Find where the given text appears and provide that cell's center as [x, y] coordinate. 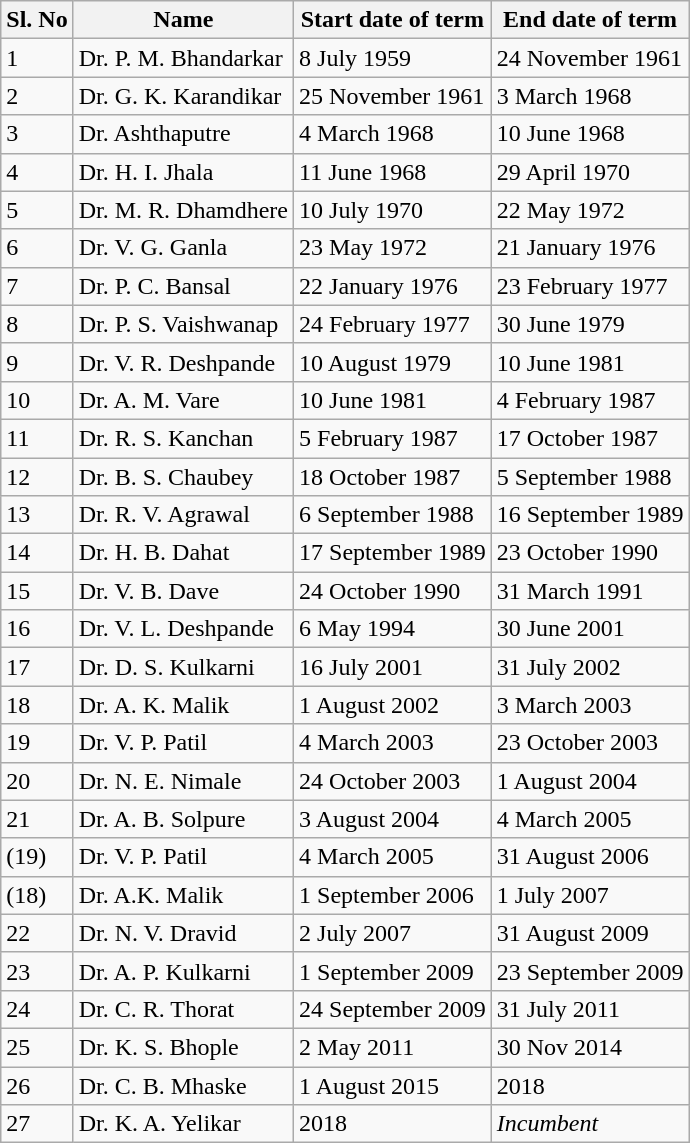
24 [37, 1009]
Dr. N. E. Nimale [183, 781]
23 October 1990 [590, 553]
24 November 1961 [590, 58]
22 January 1976 [393, 286]
Dr. V. L. Deshpande [183, 629]
29 April 1970 [590, 172]
25 November 1961 [393, 96]
Dr. R. V. Agrawal [183, 515]
1 August 2004 [590, 781]
8 [37, 324]
22 May 1972 [590, 210]
25 [37, 1047]
17 September 1989 [393, 553]
23 February 1977 [590, 286]
Dr. V. R. Deshpande [183, 362]
Dr. C. B. Mhaske [183, 1085]
3 August 2004 [393, 819]
31 March 1991 [590, 591]
24 September 2009 [393, 1009]
27 [37, 1124]
4 [37, 172]
Dr. D. S. Kulkarni [183, 667]
(18) [37, 895]
16 [37, 629]
Dr. A. M. Vare [183, 400]
8 July 1959 [393, 58]
13 [37, 515]
Dr. Ashthaputre [183, 134]
21 [37, 819]
5 February 1987 [393, 438]
30 June 2001 [590, 629]
Dr. B. S. Chaubey [183, 477]
22 [37, 933]
Dr. M. R. Dhamdhere [183, 210]
5 [37, 210]
4 March 1968 [393, 134]
6 May 1994 [393, 629]
24 October 1990 [393, 591]
11 [37, 438]
24 February 1977 [393, 324]
17 October 1987 [590, 438]
16 September 1989 [590, 515]
Dr. C. R. Thorat [183, 1009]
30 Nov 2014 [590, 1047]
24 October 2003 [393, 781]
Dr. A. K. Malik [183, 705]
Dr. G. K. Karandikar [183, 96]
2 [37, 96]
4 March 2003 [393, 743]
Dr. K. A. Yelikar [183, 1124]
Dr. P. M. Bhandarkar [183, 58]
10 June 1968 [590, 134]
Dr. A. P. Kulkarni [183, 971]
11 June 1968 [393, 172]
14 [37, 553]
31 August 2009 [590, 933]
3 March 2003 [590, 705]
7 [37, 286]
3 March 1968 [590, 96]
Dr. A. B. Solpure [183, 819]
9 [37, 362]
23 May 1972 [393, 248]
Dr. R. S. Kanchan [183, 438]
12 [37, 477]
Dr. P. C. Bansal [183, 286]
Dr. H. I. Jhala [183, 172]
31 July 2002 [590, 667]
1 September 2009 [393, 971]
Sl. No [37, 20]
Name [183, 20]
31 July 2011 [590, 1009]
30 June 1979 [590, 324]
10 July 1970 [393, 210]
2 May 2011 [393, 1047]
Dr. P. S. Vaishwanap [183, 324]
23 October 2003 [590, 743]
Dr. A.K. Malik [183, 895]
18 October 1987 [393, 477]
20 [37, 781]
1 [37, 58]
(19) [37, 857]
6 [37, 248]
19 [37, 743]
Dr. K. S. Bhople [183, 1047]
1 August 2015 [393, 1085]
10 August 1979 [393, 362]
31 August 2006 [590, 857]
2 July 2007 [393, 933]
21 January 1976 [590, 248]
4 February 1987 [590, 400]
1 August 2002 [393, 705]
15 [37, 591]
1 July 2007 [590, 895]
16 July 2001 [393, 667]
End date of term [590, 20]
23 September 2009 [590, 971]
Dr. V. G. Ganla [183, 248]
17 [37, 667]
23 [37, 971]
Incumbent [590, 1124]
Dr. H. B. Dahat [183, 553]
Dr. N. V. Dravid [183, 933]
1 September 2006 [393, 895]
Start date of term [393, 20]
Dr. V. B. Dave [183, 591]
6 September 1988 [393, 515]
18 [37, 705]
5 September 1988 [590, 477]
26 [37, 1085]
3 [37, 134]
10 [37, 400]
